Output the [X, Y] coordinate of the center of the cell containing the given text.  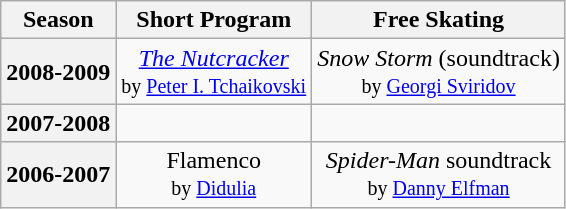
2006-2007 [58, 174]
2008-2009 [58, 72]
2007-2008 [58, 123]
Snow Storm (soundtrack) by Georgi Sviridov [439, 72]
Short Program [214, 20]
Flamenco by Didulia [214, 174]
The Nutcracker by Peter I. Tchaikovski [214, 72]
Free Skating [439, 20]
Spider-Man soundtrack by Danny Elfman [439, 174]
Season [58, 20]
